Search for the cell housing the specified text and yield its (X, Y) center coordinate. 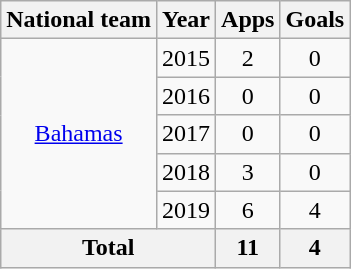
2 (248, 58)
11 (248, 248)
6 (248, 210)
3 (248, 172)
2019 (186, 210)
2016 (186, 96)
Year (186, 20)
2017 (186, 134)
2015 (186, 58)
Apps (248, 20)
Goals (315, 20)
National team (79, 20)
Total (108, 248)
Bahamas (79, 134)
2018 (186, 172)
